Provide the (X, Y) coordinate of the cell's center where the given text is located.  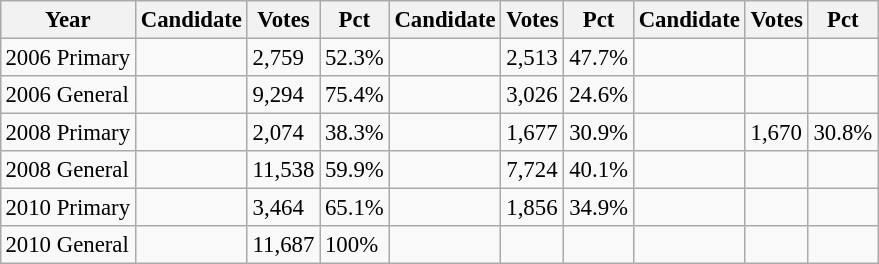
2006 General (68, 95)
2008 General (68, 170)
52.3% (354, 57)
1,856 (532, 208)
2,513 (532, 57)
34.9% (598, 208)
2008 Primary (68, 133)
11,538 (283, 170)
65.1% (354, 208)
75.4% (354, 95)
100% (354, 245)
40.1% (598, 170)
2006 Primary (68, 57)
3,026 (532, 95)
30.9% (598, 133)
7,724 (532, 170)
1,677 (532, 133)
3,464 (283, 208)
2,074 (283, 133)
2,759 (283, 57)
2010 Primary (68, 208)
11,687 (283, 245)
Year (68, 20)
30.8% (842, 133)
47.7% (598, 57)
2010 General (68, 245)
59.9% (354, 170)
9,294 (283, 95)
1,670 (776, 133)
38.3% (354, 133)
24.6% (598, 95)
